Locate the cell with the specified text and output its (X, Y) center coordinate. 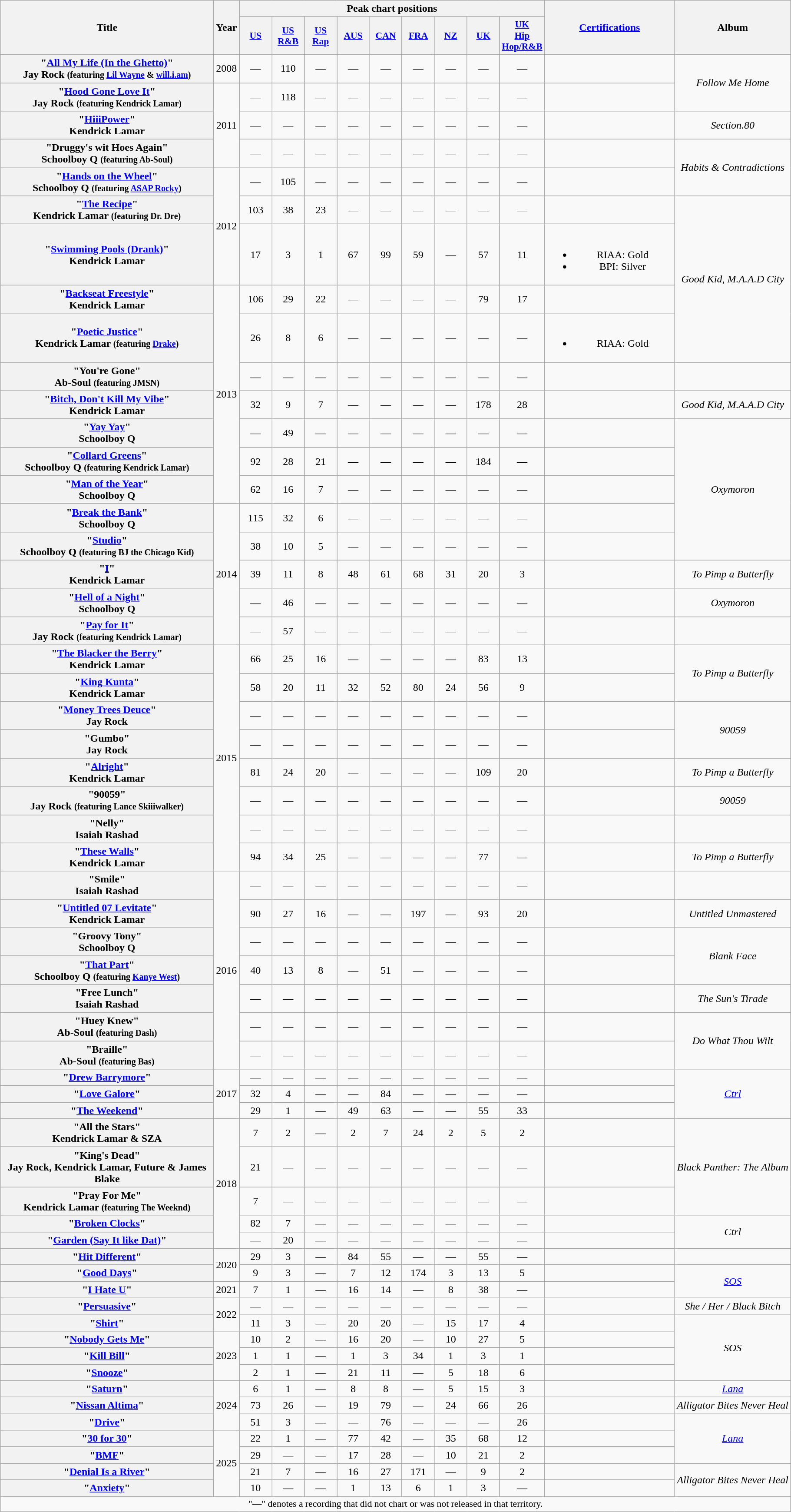
"Anxiety" (107, 1488)
"Broken Clocks" (107, 1224)
The Sun's Tirade (733, 998)
"Pay for It"Jay Rock (featuring Kendrick Lamar) (107, 631)
62 (255, 489)
"Man of the Year"Schoolboy Q (107, 489)
Habits & Contradictions (733, 168)
23 (321, 210)
USR&B (288, 36)
"Yay Yay"Schoolboy Q (107, 433)
US (255, 36)
"Denial Is a River" (107, 1472)
"Drive" (107, 1422)
94 (255, 857)
Follow Me Home (733, 83)
Title (107, 28)
"Untitled 07 Levitate"Kendrick Lamar (107, 913)
63 (386, 1111)
"Poetic Justice"Kendrick Lamar (featuring Drake) (107, 338)
"Nelly"Isaiah Rashad (107, 829)
184 (483, 461)
"Free Lunch"Isaiah Rashad (107, 998)
"Gumbo"Jay Rock (107, 744)
118 (288, 96)
UK (483, 36)
93 (483, 913)
171 (418, 1472)
2022 (227, 1314)
"You're Gone"Ab-Soul (featuring JMSN) (107, 376)
"Love Galore" (107, 1094)
"Collard Greens"Schoolboy Q (featuring Kendrick Lamar) (107, 461)
"Studio"Schoolboy Q (featuring BJ the Chicago Kid) (107, 546)
"Nobody Gets Me" (107, 1339)
"Kill Bill" (107, 1356)
58 (255, 687)
2012 (227, 226)
2014 (227, 574)
67 (354, 255)
81 (255, 773)
"Nissan Altima" (107, 1406)
14 (386, 1290)
"Money Trees Deuce"Jay Rock (107, 716)
Blank Face (733, 956)
Untitled Unmastered (733, 913)
106 (255, 299)
"90059"Jay Rock (featuring Lance Skiiiwalker) (107, 800)
"Snooze" (107, 1373)
NZ (451, 36)
73 (255, 1406)
She / Her / Black Bitch (733, 1306)
UKHip Hop/R&B (522, 36)
FRA (418, 36)
2025 (227, 1463)
"Hood Gone Love It"Jay Rock (featuring Kendrick Lamar) (107, 96)
"Pray For Me"Kendrick Lamar (featuring The Weeknd) (107, 1201)
"King Kunta"Kendrick Lamar (107, 687)
2023 (227, 1356)
33 (522, 1111)
48 (354, 574)
"Alright"Kendrick Lamar (107, 773)
2013 (227, 395)
RIAA: Gold (610, 338)
2018 (227, 1184)
59 (418, 255)
"Persuasive" (107, 1306)
90 (255, 913)
Peak chart positions (392, 9)
USRap (321, 36)
"I"Kendrick Lamar (107, 574)
"Drew Barrymore" (107, 1078)
"Good Days" (107, 1273)
76 (386, 1422)
"Saturn" (107, 1389)
110 (288, 69)
"Break the Bank"Schoolboy Q (107, 518)
61 (386, 574)
56 (483, 687)
"All the Stars"Kendrick Lamar & SZA (107, 1133)
2008 (227, 69)
Year (227, 28)
2021 (227, 1290)
"30 for 30" (107, 1439)
"BMF" (107, 1455)
19 (354, 1406)
2011 (227, 125)
"Smile"Isaiah Rashad (107, 885)
"All My Life (In the Ghetto)"Jay Rock (featuring Lil Wayne & will.i.am) (107, 69)
2017 (227, 1094)
Certifications (610, 28)
"Swimming Pools (Drank)"Kendrick Lamar (107, 255)
40 (255, 970)
"That Part"Schoolboy Q (featuring Kanye West) (107, 970)
2020 (227, 1265)
2024 (227, 1406)
Black Panther: The Album (733, 1167)
"These Walls"Kendrick Lamar (107, 857)
109 (483, 773)
Album (733, 28)
52 (386, 687)
197 (418, 913)
"The Recipe"Kendrick Lamar (featuring Dr. Dre) (107, 210)
80 (418, 687)
Do What Thou Wilt (733, 1041)
"Huey Knew"Ab-Soul (featuring Dash) (107, 1026)
"Druggy's wit Hoes Again" Schoolboy Q (featuring Ab-Soul) (107, 154)
2016 (227, 970)
178 (483, 405)
"Groovy Tony"Schoolboy Q (107, 942)
18 (483, 1373)
39 (255, 574)
92 (255, 461)
"Backseat Freestyle"Kendrick Lamar (107, 299)
105 (288, 182)
31 (451, 574)
"Braille"Ab-Soul (featuring Bas) (107, 1055)
2015 (227, 758)
"Hit Different" (107, 1257)
83 (483, 660)
"The Weekend" (107, 1111)
"HiiiPower"Kendrick Lamar (107, 125)
"—" denotes a recording that did not chart or was not released in that territory. (396, 1504)
46 (288, 602)
AUS (354, 36)
"King's Dead"Jay Rock, Kendrick Lamar, Future & James Blake (107, 1167)
82 (255, 1224)
35 (451, 1439)
103 (255, 210)
42 (386, 1439)
"Shirt" (107, 1323)
Section.80 (733, 125)
CAN (386, 36)
99 (386, 255)
"Bitch, Don't Kill My Vibe"Kendrick Lamar (107, 405)
"Garden (Say It like Dat)" (107, 1240)
"Hands on the Wheel"Schoolboy Q (featuring ASAP Rocky) (107, 182)
115 (255, 518)
"Hell of a Night"Schoolboy Q (107, 602)
RIAA: GoldBPI: Silver (610, 255)
"The Blacker the Berry"Kendrick Lamar (107, 660)
"I Hate U" (107, 1290)
174 (418, 1273)
